Capture the cell that displays the provided text and extract its [X, Y] central coordinate. 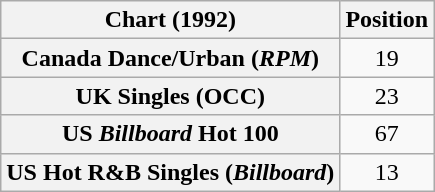
Position [387, 20]
23 [387, 96]
19 [387, 58]
67 [387, 134]
US Billboard Hot 100 [170, 134]
UK Singles (OCC) [170, 96]
Chart (1992) [170, 20]
Canada Dance/Urban (RPM) [170, 58]
US Hot R&B Singles (Billboard) [170, 172]
13 [387, 172]
